Find where the given text appears and provide that cell's center as (X, Y) coordinate. 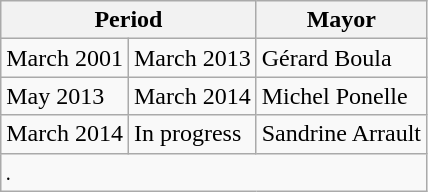
Michel Ponelle (341, 96)
March 2013 (192, 58)
Gérard Boula (341, 58)
Sandrine Arrault (341, 134)
In progress (192, 134)
May 2013 (65, 96)
Period (128, 20)
. (214, 172)
March 2001 (65, 58)
Mayor (341, 20)
